Provide the (X, Y) coordinate of the cell's center where the given text is located.  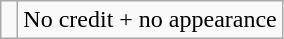
No credit + no appearance (150, 20)
